Capture the cell that displays the provided text and extract its [x, y] central coordinate. 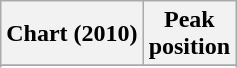
Peakposition [189, 34]
Chart (2010) [72, 34]
